Return [x, y] of the center of cell containing provided text 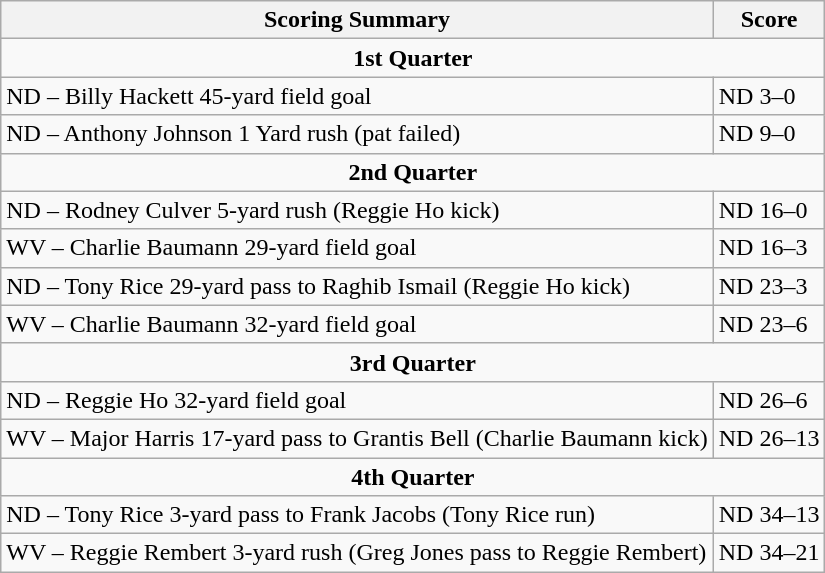
ND – Anthony Johnson 1 Yard rush (pat failed) [357, 134]
ND 9–0 [769, 134]
ND 26–13 [769, 438]
ND 16–0 [769, 210]
WV – Charlie Baumann 29-yard field goal [357, 248]
Score [769, 20]
ND 23–6 [769, 324]
ND 23–3 [769, 286]
WV – Charlie Baumann 32-yard field goal [357, 324]
1st Quarter [413, 58]
ND – Reggie Ho 32-yard field goal [357, 400]
WV – Major Harris 17-yard pass to Grantis Bell (Charlie Baumann kick) [357, 438]
ND 34–21 [769, 553]
ND – Billy Hackett 45-yard field goal [357, 96]
Scoring Summary [357, 20]
ND 26–6 [769, 400]
ND – Tony Rice 3-yard pass to Frank Jacobs (Tony Rice run) [357, 515]
ND – Rodney Culver 5-yard rush (Reggie Ho kick) [357, 210]
WV – Reggie Rembert 3-yard rush (Greg Jones pass to Reggie Rembert) [357, 553]
2nd Quarter [413, 172]
ND 16–3 [769, 248]
4th Quarter [413, 477]
3rd Quarter [413, 362]
ND 3–0 [769, 96]
ND 34–13 [769, 515]
ND – Tony Rice 29-yard pass to Raghib Ismail (Reggie Ho kick) [357, 286]
